Identify which cell holds the provided text, then report its (x, y) central coordinate. 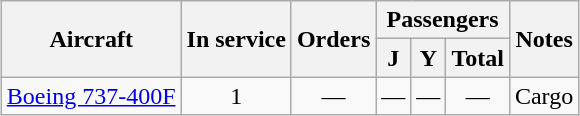
Total (478, 58)
In service (236, 39)
Cargo (544, 96)
1 (236, 96)
Aircraft (91, 39)
Boeing 737-400F (91, 96)
Passengers (443, 20)
Orders (333, 39)
Y (428, 58)
Notes (544, 39)
J (394, 58)
